Capture the cell that displays the provided text and extract its [X, Y] central coordinate. 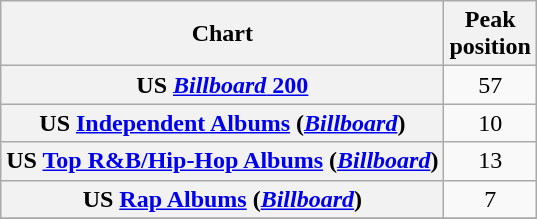
Peakposition [490, 34]
57 [490, 85]
US Billboard 200 [222, 85]
13 [490, 161]
10 [490, 123]
Chart [222, 34]
US Independent Albums (Billboard) [222, 123]
7 [490, 199]
US Rap Albums (Billboard) [222, 199]
US Top R&B/Hip-Hop Albums (Billboard) [222, 161]
